Capture the cell that displays the provided text and extract its [x, y] central coordinate. 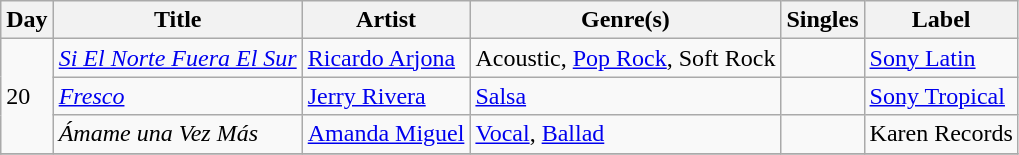
Ricardo Arjona [386, 58]
Amanda Miguel [386, 134]
Artist [386, 20]
Sony Latin [941, 58]
Label [941, 20]
Karen Records [941, 134]
Day [27, 20]
Si El Norte Fuera El Sur [178, 58]
Sony Tropical [941, 96]
Title [178, 20]
20 [27, 96]
Jerry Rivera [386, 96]
Acoustic, Pop Rock, Soft Rock [626, 58]
Fresco [178, 96]
Genre(s) [626, 20]
Vocal, Ballad [626, 134]
Singles [822, 20]
Ámame una Vez Más [178, 134]
Salsa [626, 96]
